From the cell containing the given text, extract its center point as (x, y) coordinate. 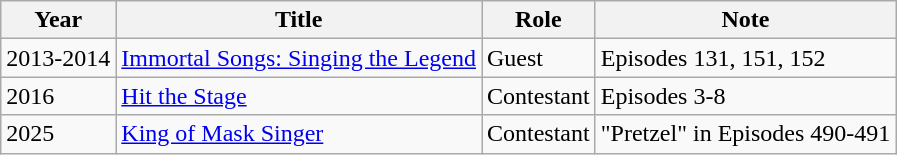
Episodes 131, 151, 152 (746, 58)
2013-2014 (58, 58)
Title (299, 20)
"Pretzel" in Episodes 490-491 (746, 134)
King of Mask Singer (299, 134)
Immortal Songs: Singing the Legend (299, 58)
2016 (58, 96)
Role (539, 20)
Guest (539, 58)
Note (746, 20)
Hit the Stage (299, 96)
Year (58, 20)
2025 (58, 134)
Episodes 3-8 (746, 96)
